Provide the [X, Y] coordinate of the cell's center where the given text is located.  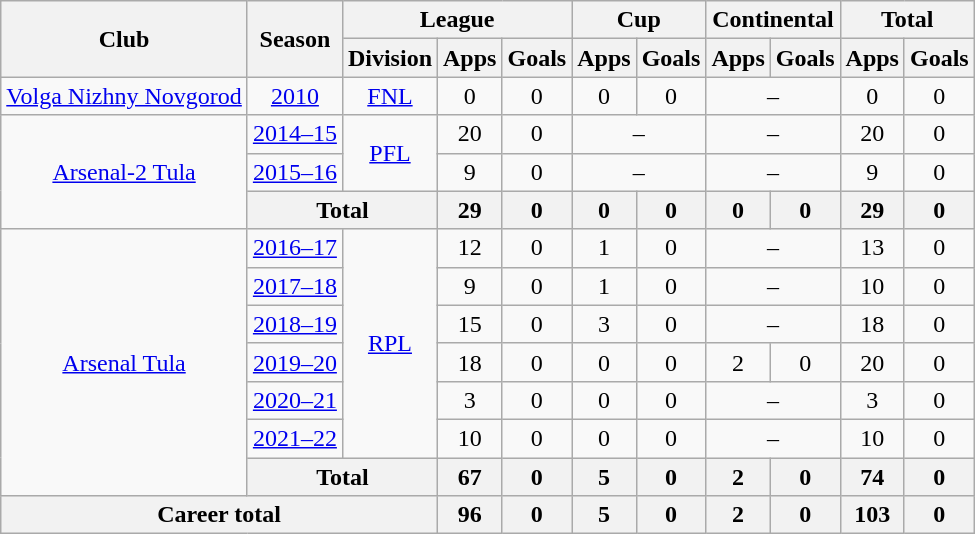
Arsenal-2 Tula [124, 172]
FNL [390, 96]
Cup [639, 20]
96 [470, 515]
2016–17 [294, 248]
2019–20 [294, 362]
Division [390, 58]
Arsenal Tula [124, 362]
2021–22 [294, 438]
2010 [294, 96]
Season [294, 39]
2017–18 [294, 286]
PFL [390, 153]
67 [470, 477]
12 [470, 248]
2014–15 [294, 134]
Volga Nizhny Novgorod [124, 96]
RPL [390, 343]
13 [872, 248]
2020–21 [294, 400]
74 [872, 477]
103 [872, 515]
Career total [220, 515]
2015–16 [294, 172]
League [456, 20]
2018–19 [294, 324]
15 [470, 324]
Continental [773, 20]
Club [124, 39]
